Detect which cell encompasses the target text, then output its [x, y] center coordinate. 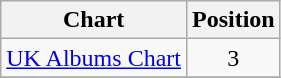
UK Albums Chart [94, 58]
3 [233, 58]
Position [233, 20]
Chart [94, 20]
